From the cell containing the given text, extract its center point as [X, Y] coordinate. 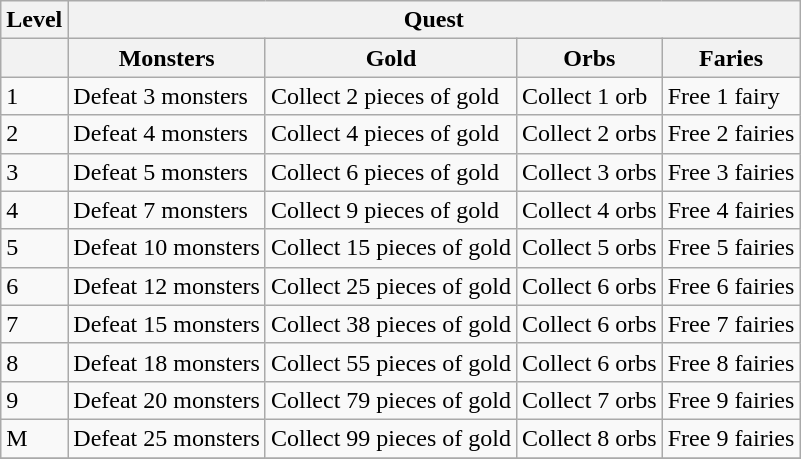
Collect 7 orbs [589, 400]
Orbs [589, 58]
M [34, 438]
Free 6 fairies [731, 286]
Monsters [167, 58]
Free 8 fairies [731, 362]
4 [34, 210]
Defeat 3 monsters [167, 96]
Collect 79 pieces of gold [390, 400]
Defeat 15 monsters [167, 324]
Collect 3 orbs [589, 172]
Collect 9 pieces of gold [390, 210]
Collect 4 pieces of gold [390, 134]
Defeat 4 monsters [167, 134]
Collect 38 pieces of gold [390, 324]
Defeat 10 monsters [167, 248]
Collect 4 orbs [589, 210]
Free 3 fairies [731, 172]
Defeat 7 monsters [167, 210]
Collect 55 pieces of gold [390, 362]
Collect 2 pieces of gold [390, 96]
Collect 15 pieces of gold [390, 248]
Collect 99 pieces of gold [390, 438]
Defeat 18 monsters [167, 362]
Faries [731, 58]
Defeat 12 monsters [167, 286]
Collect 5 orbs [589, 248]
8 [34, 362]
Quest [434, 20]
Free 7 fairies [731, 324]
5 [34, 248]
Collect 8 orbs [589, 438]
2 [34, 134]
Defeat 20 monsters [167, 400]
7 [34, 324]
Collect 2 orbs [589, 134]
Free 2 fairies [731, 134]
Gold [390, 58]
Collect 6 pieces of gold [390, 172]
Free 1 fairy [731, 96]
1 [34, 96]
Free 4 fairies [731, 210]
Collect 1 orb [589, 96]
Free 5 fairies [731, 248]
Collect 25 pieces of gold [390, 286]
Defeat 5 monsters [167, 172]
3 [34, 172]
Level [34, 20]
9 [34, 400]
6 [34, 286]
Defeat 25 monsters [167, 438]
